Determine the (X, Y) coordinate at the center of the cell enclosing the given text.  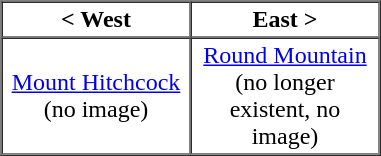
Mount Hitchcock(no image) (96, 96)
< West (96, 20)
Round Mountain(no longer existent, no image) (284, 96)
East > (284, 20)
